Output the (X, Y) coordinate of the center of the cell containing the given text.  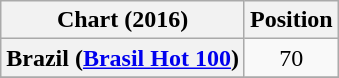
70 (291, 58)
Chart (2016) (123, 20)
Position (291, 20)
Brazil (Brasil Hot 100) (123, 58)
